Provide the [x, y] coordinate of the cell's center where the given text is located.  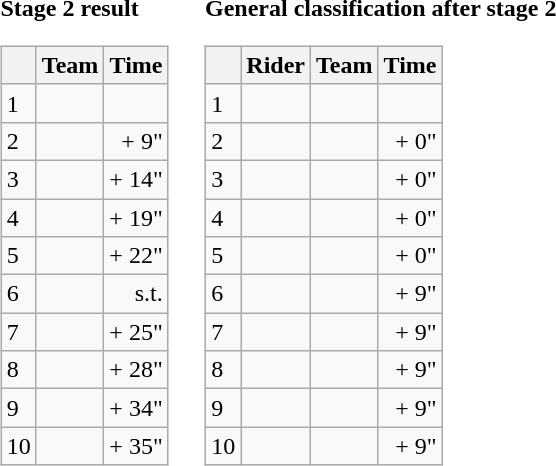
+ 35" [136, 446]
+ 22" [136, 256]
Rider [276, 65]
+ 19" [136, 217]
+ 25" [136, 332]
+ 28" [136, 370]
+ 34" [136, 408]
+ 14" [136, 179]
s.t. [136, 294]
